Provide the (x, y) coordinate of the cell's center where the given text is located.  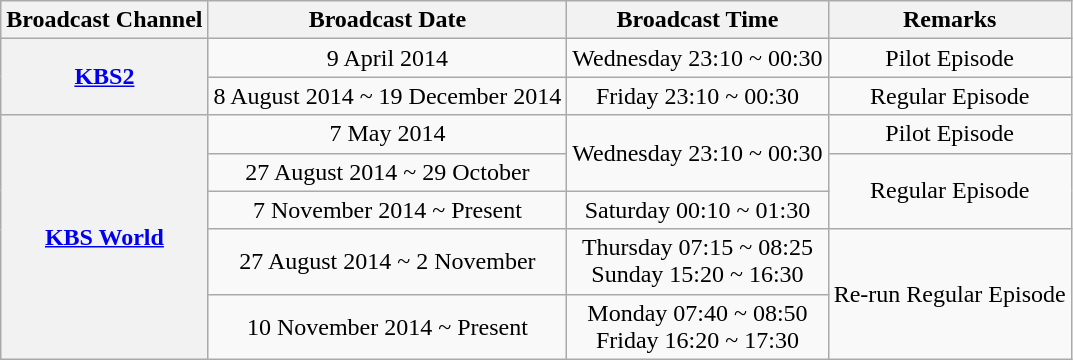
10 November 2014 ~ Present (388, 326)
Thursday 07:15 ~ 08:25Sunday 15:20 ~ 16:30 (698, 262)
Saturday 00:10 ~ 01:30 (698, 210)
Remarks (950, 20)
Broadcast Date (388, 20)
KBS World (104, 237)
Broadcast Channel (104, 20)
8 August 2014 ~ 19 December 2014 (388, 96)
7 November 2014 ~ Present (388, 210)
Monday 07:40 ~ 08:50Friday 16:20 ~ 17:30 (698, 326)
Friday 23:10 ~ 00:30 (698, 96)
7 May 2014 (388, 134)
27 August 2014 ~ 29 October (388, 172)
Broadcast Time (698, 20)
9 April 2014 (388, 58)
KBS2 (104, 77)
27 August 2014 ~ 2 November (388, 262)
Re-run Regular Episode (950, 294)
